Identify which cell holds the provided text, then report its [X, Y] central coordinate. 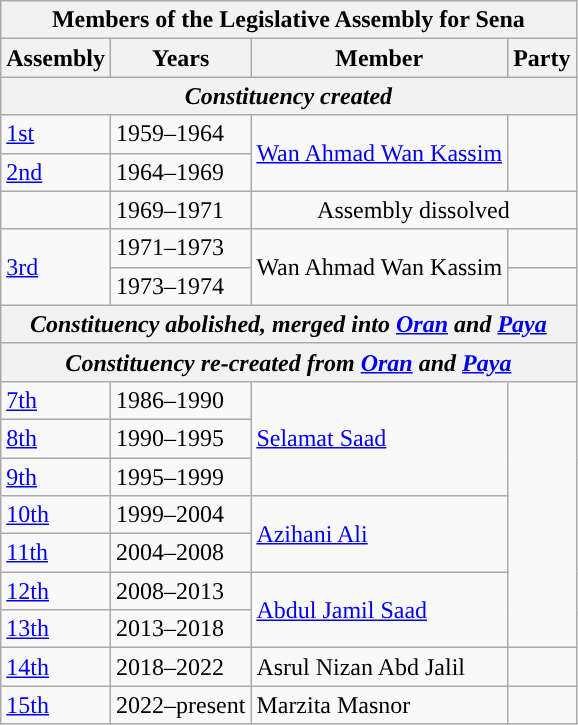
Constituency re-created from Oran and Paya [288, 362]
Selamat Saad [380, 438]
14th [56, 667]
2018–2022 [180, 667]
15th [56, 705]
1969–1971 [180, 210]
1964–1969 [180, 172]
Asrul Nizan Abd Jalil [380, 667]
2004–2008 [180, 553]
Member [380, 58]
Constituency created [288, 96]
1995–1999 [180, 477]
1986–1990 [180, 400]
13th [56, 629]
12th [56, 591]
Abdul Jamil Saad [380, 610]
Assembly [56, 58]
Party [542, 58]
Marzita Masnor [380, 705]
Constituency abolished, merged into Oran and Paya [288, 324]
11th [56, 553]
Azihani Ali [380, 534]
1959–1964 [180, 134]
1st [56, 134]
Members of the Legislative Assembly for Sena [288, 20]
10th [56, 515]
Assembly dissolved [414, 210]
2022–present [180, 705]
2008–2013 [180, 591]
2013–2018 [180, 629]
1999–2004 [180, 515]
9th [56, 477]
Years [180, 58]
1971–1973 [180, 248]
8th [56, 438]
2nd [56, 172]
1973–1974 [180, 286]
7th [56, 400]
1990–1995 [180, 438]
3rd [56, 267]
